Find where the given text appears and provide that cell's center as (X, Y) coordinate. 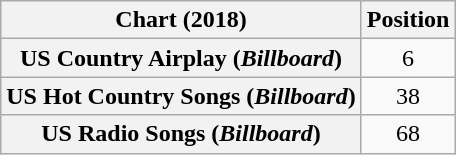
US Hot Country Songs (Billboard) (181, 96)
68 (408, 134)
US Radio Songs (Billboard) (181, 134)
6 (408, 58)
38 (408, 96)
US Country Airplay (Billboard) (181, 58)
Chart (2018) (181, 20)
Position (408, 20)
